Identify which cell holds the provided text, then report its [X, Y] central coordinate. 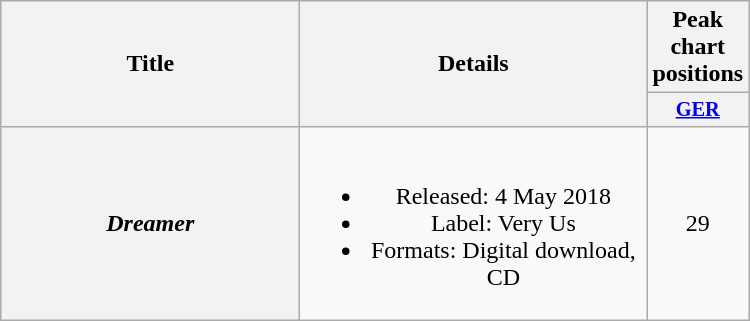
Details [474, 64]
29 [698, 223]
GER [698, 110]
Peak chart positions [698, 47]
Dreamer [150, 223]
Title [150, 64]
Released: 4 May 2018Label: Very UsFormats: Digital download, CD [474, 223]
